For the text-containing cell, return its midpoint in (x, y) coordinate format. 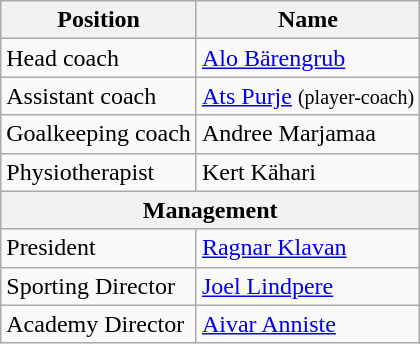
Head coach (99, 58)
Ats Purje (player-coach) (308, 96)
Andree Marjamaa (308, 134)
Aivar Anniste (308, 324)
Academy Director (99, 324)
Joel Lindpere (308, 286)
Management (210, 210)
President (99, 248)
Position (99, 20)
Sporting Director (99, 286)
Kert Kähari (308, 172)
Assistant coach (99, 96)
Name (308, 20)
Ragnar Klavan (308, 248)
Goalkeeping coach (99, 134)
Physiotherapist (99, 172)
Alo Bärengrub (308, 58)
